Find where the given text appears and provide that cell's center as (X, Y) coordinate. 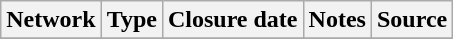
Type (132, 20)
Notes (337, 20)
Source (412, 20)
Closure date (232, 20)
Network (51, 20)
